Extract the (x, y) coordinate from the center of the cell holding the provided text.  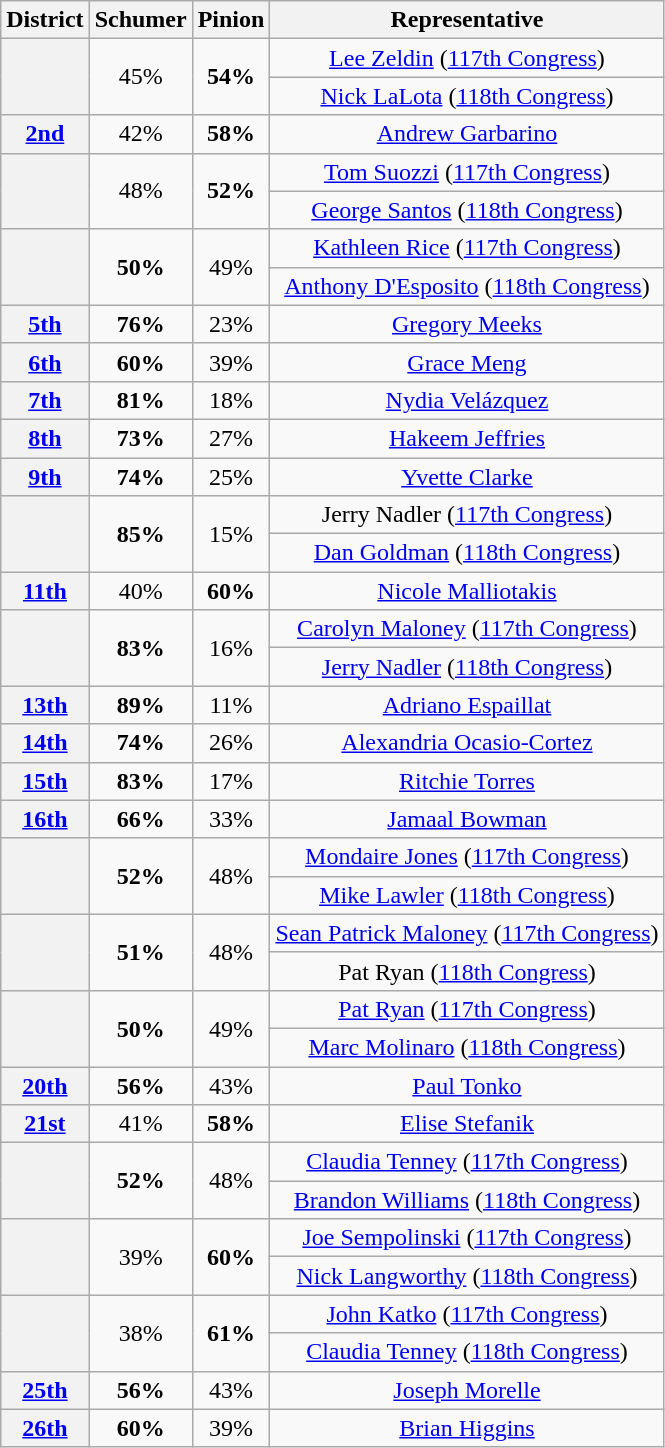
6th (45, 362)
Mondaire Jones (117th Congress) (467, 857)
20th (45, 1085)
Nick Langworthy (118th Congress) (467, 1276)
Joseph Morelle (467, 1390)
61% (231, 1333)
5th (45, 324)
8th (45, 438)
Grace Meng (467, 362)
Pat Ryan (117th Congress) (467, 1009)
Anthony D'Esposito (118th Congress) (467, 286)
2nd (45, 134)
Ritchie Torres (467, 781)
Kathleen Rice (117th Congress) (467, 248)
21st (45, 1124)
District (45, 20)
Yvette Clarke (467, 477)
25th (45, 1390)
15th (45, 781)
26% (231, 743)
15% (231, 534)
9th (45, 477)
Brian Higgins (467, 1428)
14th (45, 743)
51% (140, 952)
27% (231, 438)
Claudia Tenney (117th Congress) (467, 1162)
25% (231, 477)
Adriano Espaillat (467, 705)
Jamaal Bowman (467, 819)
26th (45, 1428)
Mike Lawler (118th Congress) (467, 895)
Brandon Williams (118th Congress) (467, 1200)
Nicole Malliotakis (467, 591)
Elise Stefanik (467, 1124)
18% (231, 400)
33% (231, 819)
76% (140, 324)
Nydia Velázquez (467, 400)
Alexandria Ocasio-Cortez (467, 743)
23% (231, 324)
Lee Zeldin (117th Congress) (467, 58)
Claudia Tenney (118th Congress) (467, 1352)
Nick LaLota (118th Congress) (467, 96)
Jerry Nadler (118th Congress) (467, 667)
11th (45, 591)
Sean Patrick Maloney (117th Congress) (467, 933)
Marc Molinaro (118th Congress) (467, 1047)
73% (140, 438)
17% (231, 781)
16% (231, 648)
Representative (467, 20)
7th (45, 400)
Andrew Garbarino (467, 134)
45% (140, 77)
54% (231, 77)
Jerry Nadler (117th Congress) (467, 515)
Carolyn Maloney (117th Congress) (467, 629)
Gregory Meeks (467, 324)
John Katko (117th Congress) (467, 1314)
Dan Goldman (118th Congress) (467, 553)
13th (45, 705)
41% (140, 1124)
42% (140, 134)
85% (140, 534)
George Santos (118th Congress) (467, 210)
40% (140, 591)
11% (231, 705)
Paul Tonko (467, 1085)
89% (140, 705)
Pat Ryan (118th Congress) (467, 971)
Joe Sempolinski (117th Congress) (467, 1238)
Schumer (140, 20)
81% (140, 400)
16th (45, 819)
66% (140, 819)
Tom Suozzi (117th Congress) (467, 172)
Hakeem Jeffries (467, 438)
Pinion (231, 20)
38% (140, 1333)
